Extract the [x, y] coordinate from the center of the cell holding the provided text.  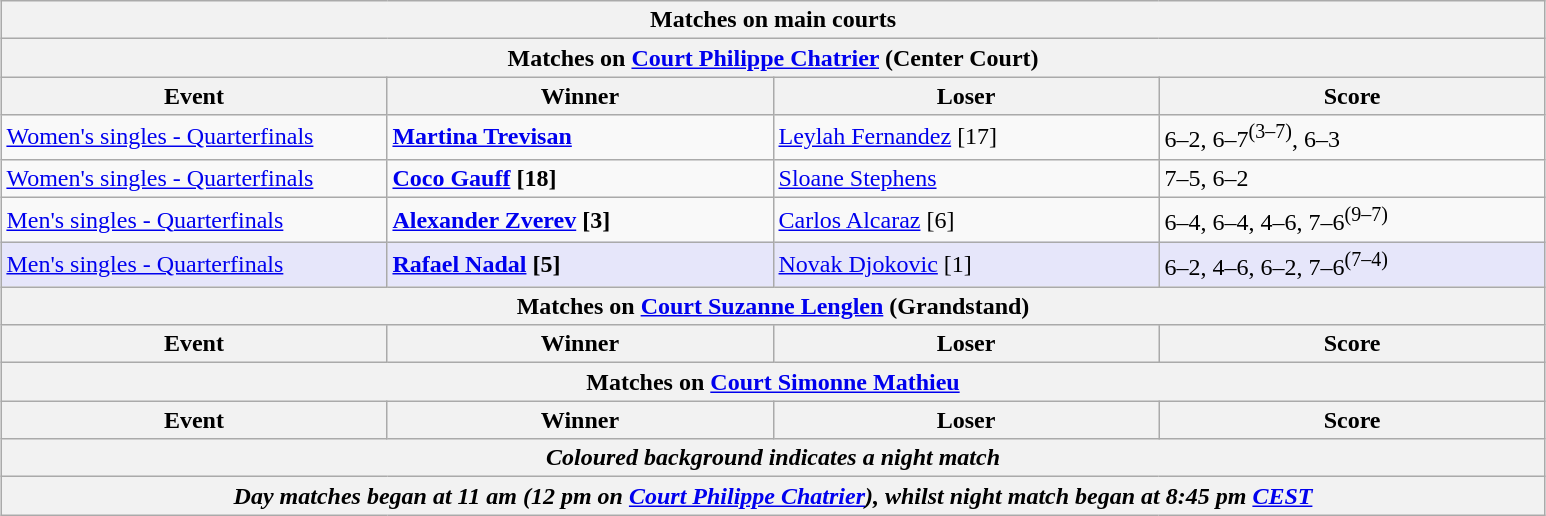
Matches on Court Philippe Chatrier (Center Court) [773, 58]
7–5, 6–2 [1352, 178]
6–2, 4–6, 6–2, 7–6(7–4) [1352, 264]
Leylah Fernandez [17] [966, 138]
Carlos Alcaraz [6] [966, 220]
Alexander Zverev [3] [580, 220]
Martina Trevisan [580, 138]
Day matches began at 11 am (12 pm on Court Philippe Chatrier), whilst night match began at 8:45 pm CEST [773, 496]
Sloane Stephens [966, 178]
Novak Djokovic [1] [966, 264]
6–2, 6–7(3–7), 6–3 [1352, 138]
Matches on Court Suzanne Lenglen (Grandstand) [773, 306]
Coco Gauff [18] [580, 178]
Coloured background indicates a night match [773, 458]
Matches on main courts [773, 20]
Matches on Court Simonne Mathieu [773, 382]
6–4, 6–4, 4–6, 7–6(9–7) [1352, 220]
Rafael Nadal [5] [580, 264]
